Provide the [X, Y] coordinate of the cell's center where the given text is located.  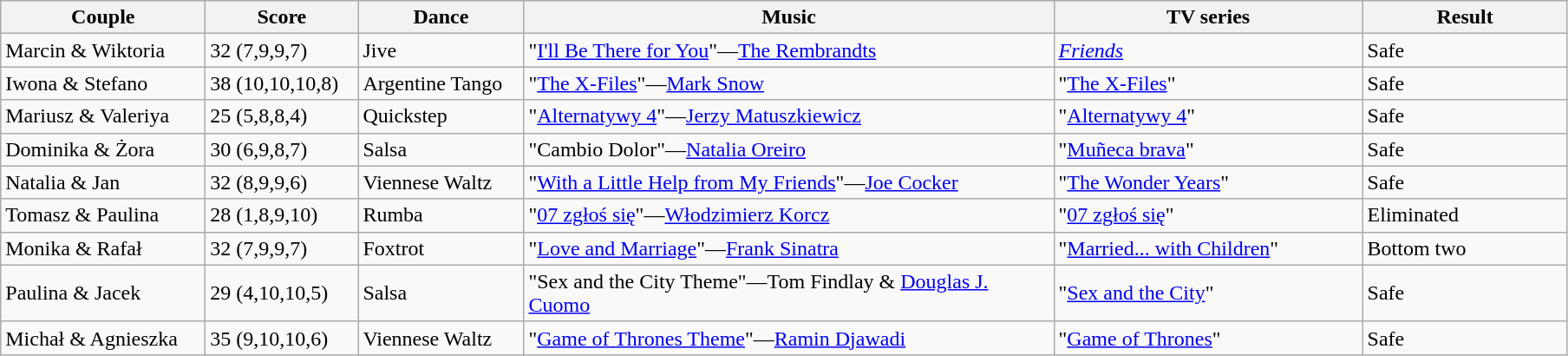
"Sex and the City Theme"—Tom Findlay & Douglas J. Cuomo [789, 293]
25 (5,8,8,4) [282, 116]
"Alternatywy 4"—Jerzy Matuszkiewicz [789, 116]
Argentine Tango [441, 83]
30 (6,9,8,7) [282, 149]
"The Wonder Years" [1208, 182]
Dominika & Żora [103, 149]
Mariusz & Valeriya [103, 116]
Iwona & Stefano [103, 83]
Music [789, 17]
"Cambio Dolor"—Natalia Oreiro [789, 149]
Paulina & Jacek [103, 293]
Michał & Agnieszka [103, 338]
"Game of Thrones" [1208, 338]
"Alternatywy 4" [1208, 116]
Jive [441, 50]
"Game of Thrones Theme"—Ramin Djawadi [789, 338]
"Muñeca brava" [1208, 149]
Natalia & Jan [103, 182]
"With a Little Help from My Friends"—Joe Cocker [789, 182]
Bottom two [1465, 248]
Rumba [441, 215]
28 (1,8,9,10) [282, 215]
Monika & Rafał [103, 248]
"The X-Files"—Mark Snow [789, 83]
"07 zgłoś się"—Włodzimierz Korcz [789, 215]
Result [1465, 17]
"07 zgłoś się" [1208, 215]
32 (8,9,9,6) [282, 182]
"Sex and the City" [1208, 293]
"Love and Marriage"—Frank Sinatra [789, 248]
"The X-Files" [1208, 83]
Foxtrot [441, 248]
Score [282, 17]
Tomasz & Paulina [103, 215]
29 (4,10,10,5) [282, 293]
38 (10,10,10,8) [282, 83]
Marcin & Wiktoria [103, 50]
Friends [1208, 50]
"I'll Be There for You"—The Rembrandts [789, 50]
Couple [103, 17]
TV series [1208, 17]
35 (9,10,10,6) [282, 338]
Dance [441, 17]
"Married... with Children" [1208, 248]
Quickstep [441, 116]
Eliminated [1465, 215]
